Extract the [x, y] coordinate from the center of the cell holding the provided text.  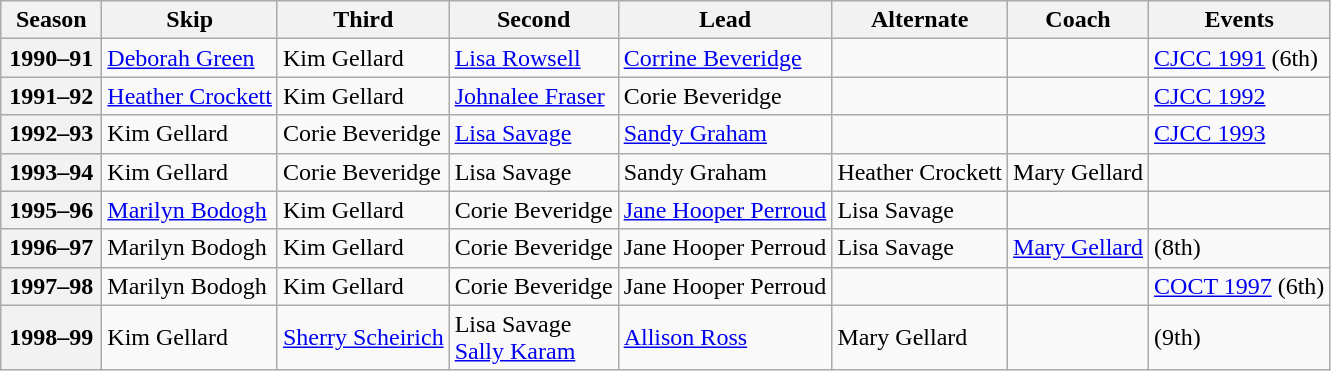
CJCC 1993 [1240, 134]
Skip [190, 20]
1992–93 [52, 134]
1990–91 [52, 58]
CJCC 1992 [1240, 96]
CJCC 1991 (6th) [1240, 58]
1998–99 [52, 338]
Season [52, 20]
Coach [1078, 20]
Johnalee Fraser [534, 96]
Lead [725, 20]
1995–96 [52, 210]
1991–92 [52, 96]
1993–94 [52, 172]
(8th) [1240, 248]
Third [363, 20]
Alternate [920, 20]
Sherry Scheirich [363, 338]
Corrine Beveridge [725, 58]
Second [534, 20]
Lisa Savage Sally Karam [534, 338]
1997–98 [52, 286]
(9th) [1240, 338]
Allison Ross [725, 338]
Events [1240, 20]
Lisa Rowsell [534, 58]
1996–97 [52, 248]
COCT 1997 (6th) [1240, 286]
Deborah Green [190, 58]
